Detect which cell encompasses the target text, then output its [X, Y] center coordinate. 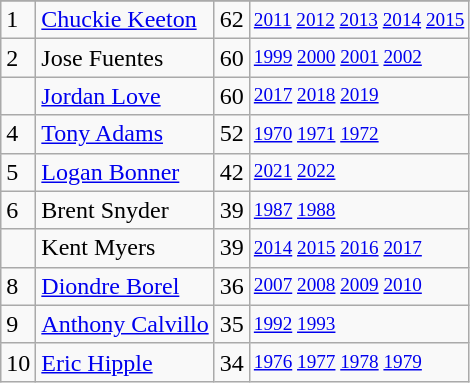
Tony Adams [125, 134]
6 [18, 210]
34 [232, 362]
2017 2018 2019 [359, 96]
Jordan Love [125, 96]
Logan Bonner [125, 172]
2011 2012 2013 2014 2015 [359, 20]
1 [18, 20]
52 [232, 134]
Kent Myers [125, 248]
1992 1993 [359, 324]
Jose Fuentes [125, 58]
1976 1977 1978 1979 [359, 362]
2007 2008 2009 2010 [359, 286]
2014 2015 2016 2017 [359, 248]
2021 2022 [359, 172]
42 [232, 172]
Anthony Calvillo [125, 324]
2 [18, 58]
1970 1971 1972 [359, 134]
Chuckie Keeton [125, 20]
1999 2000 2001 2002 [359, 58]
10 [18, 362]
Brent Snyder [125, 210]
9 [18, 324]
36 [232, 286]
5 [18, 172]
Eric Hipple [125, 362]
35 [232, 324]
Diondre Borel [125, 286]
1987 1988 [359, 210]
8 [18, 286]
4 [18, 134]
62 [232, 20]
